From the cell containing the given text, extract its center point as (X, Y) coordinate. 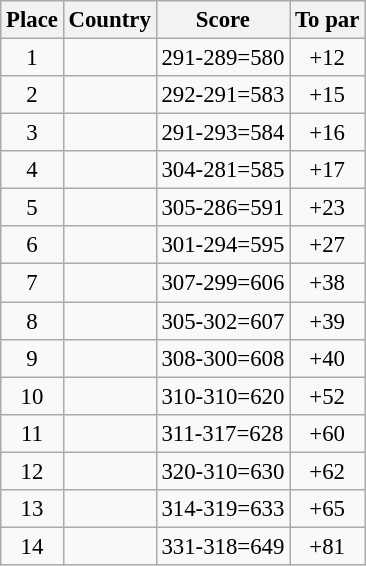
+81 (328, 546)
291-289=580 (223, 58)
4 (32, 170)
+12 (328, 58)
314-319=633 (223, 509)
291-293=584 (223, 133)
7 (32, 283)
To par (328, 20)
+16 (328, 133)
8 (32, 321)
292-291=583 (223, 95)
320-310=630 (223, 471)
+17 (328, 170)
13 (32, 509)
311-317=628 (223, 433)
11 (32, 433)
307-299=606 (223, 283)
Country (110, 20)
Score (223, 20)
+23 (328, 208)
305-302=607 (223, 321)
1 (32, 58)
9 (32, 358)
3 (32, 133)
301-294=595 (223, 245)
+27 (328, 245)
+52 (328, 396)
+60 (328, 433)
14 (32, 546)
308-300=608 (223, 358)
331-318=649 (223, 546)
2 (32, 95)
5 (32, 208)
+39 (328, 321)
12 (32, 471)
Place (32, 20)
+40 (328, 358)
305-286=591 (223, 208)
+15 (328, 95)
+65 (328, 509)
310-310=620 (223, 396)
+62 (328, 471)
10 (32, 396)
6 (32, 245)
+38 (328, 283)
304-281=585 (223, 170)
